Search for the cell housing the specified text and yield its (X, Y) center coordinate. 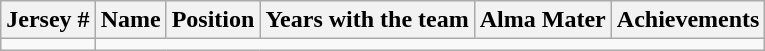
Years with the team (367, 20)
Achievements (688, 20)
Name (130, 20)
Position (213, 20)
Alma Mater (542, 20)
Jersey # (48, 20)
